Provide the (X, Y) coordinate of the cell's center where the given text is located.  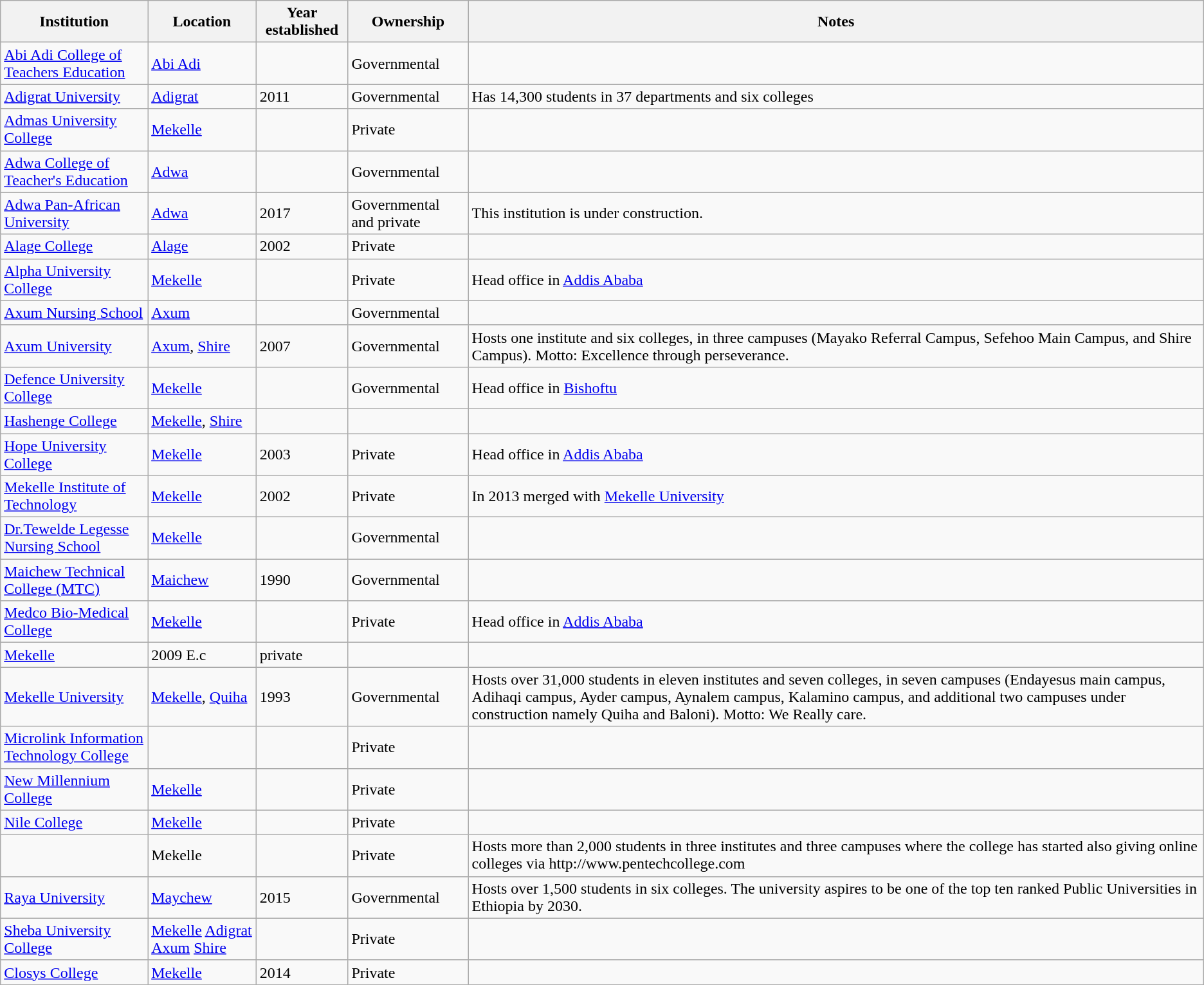
Institution (75, 22)
Head office in Bishoftu (836, 387)
Axum (202, 313)
Axum, Shire (202, 346)
Mekelle Institute of Technology (75, 497)
Mekelle, Quiha (202, 697)
2007 (302, 346)
2011 (302, 97)
Adwa Pan-African University (75, 214)
Year established (302, 22)
New Millennium College (75, 789)
Adwa College of Teacher's Education (75, 171)
Hosts over 1,500 students in six colleges. The university aspires to be one of the top ten ranked Public Universities in Ethiopia by 2030. (836, 897)
Abi Adi (202, 63)
Mekelle, Shire (202, 421)
1993 (302, 697)
Mekelle Adigrat Axum Shire (202, 939)
2003 (302, 454)
Admas University College (75, 130)
2015 (302, 897)
Closys College (75, 972)
Adigrat University (75, 97)
Maichew (202, 580)
Ownership (408, 22)
Raya University (75, 897)
Medco Bio-Medical College (75, 621)
Adigrat (202, 97)
Location (202, 22)
Maychew (202, 897)
Hashenge College (75, 421)
private (302, 655)
1990 (302, 580)
Governmental and private (408, 214)
Abi Adi College of Teachers Education (75, 63)
Axum Nursing School (75, 313)
Has 14,300 students in 37 departments and six colleges (836, 97)
Alage College (75, 246)
This institution is under construction. (836, 214)
Defence University College (75, 387)
In 2013 merged with Mekelle University (836, 497)
Alage (202, 246)
Dr.Tewelde Legesse Nursing School (75, 538)
2014 (302, 972)
Alpha University College (75, 279)
Mekelle University (75, 697)
Notes (836, 22)
Microlink Information Technology College (75, 748)
2017 (302, 214)
Sheba University College (75, 939)
Nile College (75, 822)
Axum University (75, 346)
Maichew Technical College (MTC) (75, 580)
2009 E.c (202, 655)
Hope University College (75, 454)
